Extract the [X, Y] coordinate from the center of the cell holding the provided text.  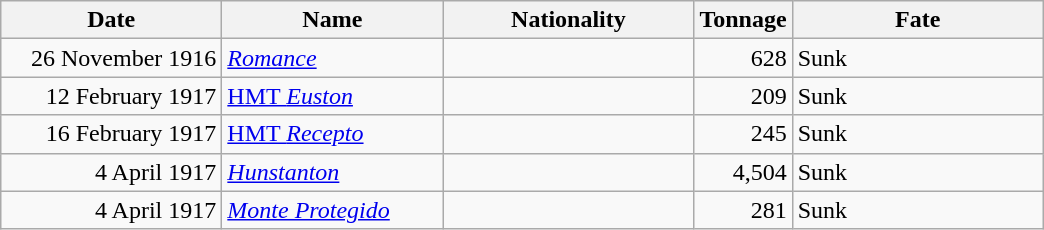
HMT Recepto [332, 134]
4,504 [743, 172]
209 [743, 96]
245 [743, 134]
628 [743, 58]
Hunstanton [332, 172]
Date [112, 20]
281 [743, 210]
12 February 1917 [112, 96]
Fate [918, 20]
Name [332, 20]
Tonnage [743, 20]
HMT Euston [332, 96]
Nationality [568, 20]
26 November 1916 [112, 58]
Romance [332, 58]
Monte Protegido [332, 210]
16 February 1917 [112, 134]
